Pinpoint the cell where the given text exists, returning its [x, y] midpoint coordinate. 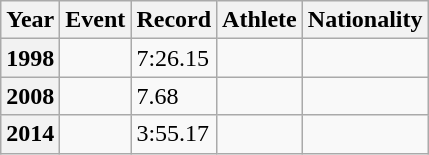
Event [96, 20]
2014 [30, 134]
Record [174, 20]
3:55.17 [174, 134]
1998 [30, 58]
Year [30, 20]
7:26.15 [174, 58]
Nationality [365, 20]
7.68 [174, 96]
Athlete [260, 20]
2008 [30, 96]
